Extract the (X, Y) coordinate from the center of the cell holding the provided text.  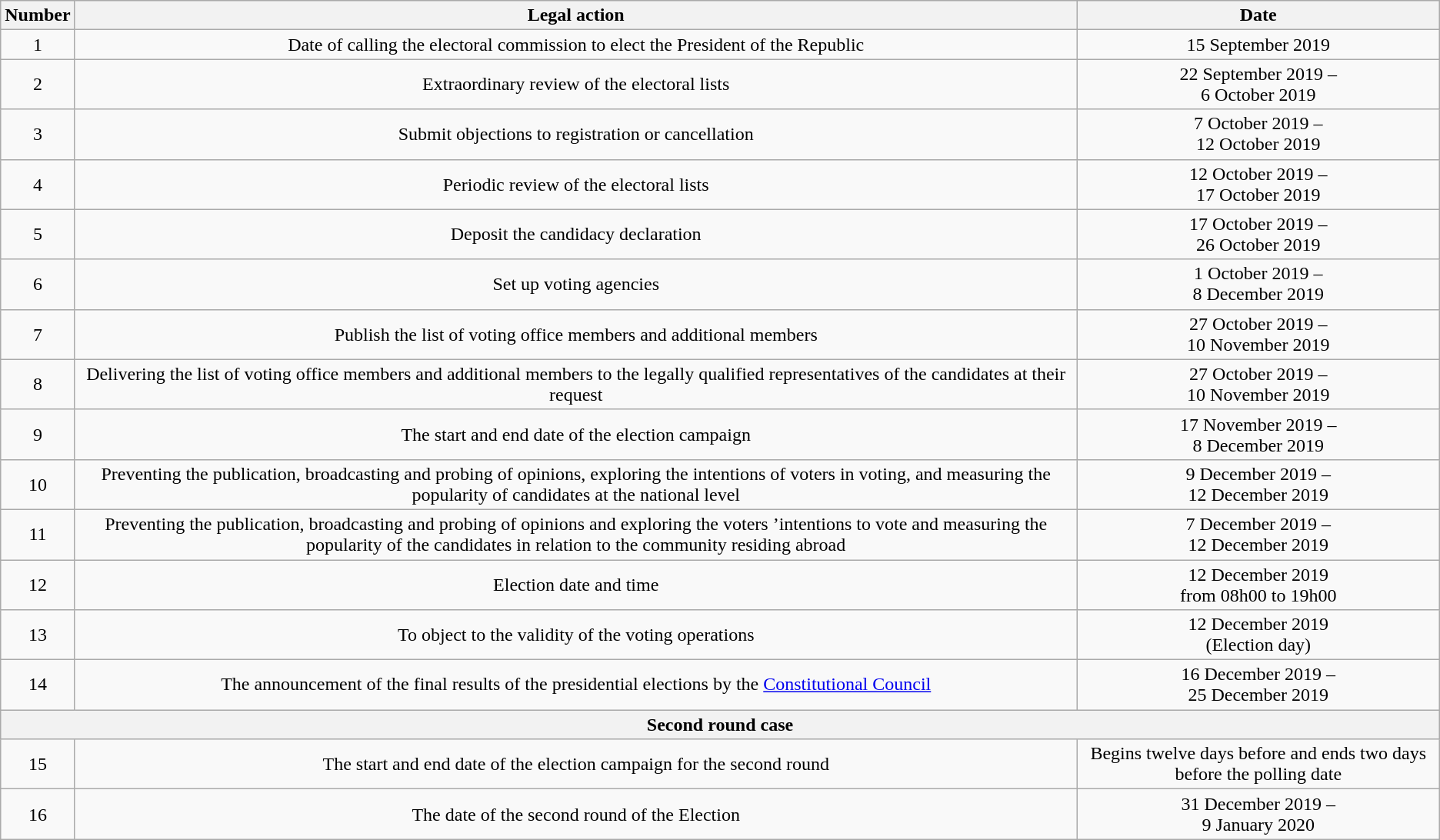
12 (38, 585)
2 (38, 85)
16 December 2019 –25 December 2019 (1258, 685)
8 (38, 385)
9 December 2019 –12 December 2019 (1258, 485)
16 (38, 814)
14 (38, 685)
13 (38, 635)
7 (38, 334)
12 December 2019from 08h00 to 19h00 (1258, 585)
12 December 2019(Election day) (1258, 635)
17 November 2019 –8 December 2019 (1258, 434)
10 (38, 485)
1 October 2019 –8 December 2019 (1258, 285)
Deposit the candidacy declaration (575, 234)
The date of the second round of the Election (575, 814)
The announcement of the final results of the presidential elections by the Constitutional Council (575, 685)
7 December 2019 –12 December 2019 (1258, 534)
Election date and time (575, 585)
The start and end date of the election campaign for the second round (575, 765)
Second round case (720, 725)
Submit objections to registration or cancellation (575, 134)
17 October 2019 – 26 October 2019 (1258, 234)
Periodic review of the electoral lists (575, 185)
4 (38, 185)
31 December 2019 –9 January 2020 (1258, 814)
Publish the list of voting office members and additional members (575, 334)
9 (38, 434)
Date of calling the electoral commission to elect the President of the Republic (575, 45)
Set up voting agencies (575, 285)
To object to the validity of the voting operations (575, 635)
3 (38, 134)
Delivering the list of voting office members and additional members to the legally qualified representatives of the candidates at their request (575, 385)
7 October 2019 – 12 October 2019 (1258, 134)
The start and end date of the election campaign (575, 434)
Extraordinary review of the electoral lists (575, 85)
11 (38, 534)
Date (1258, 15)
Begins twelve days before and ends two days before the polling date (1258, 765)
1 (38, 45)
12 October 2019 – 17 October 2019 (1258, 185)
Legal action (575, 15)
22 September 2019 –6 October 2019 (1258, 85)
5 (38, 234)
Number (38, 15)
6 (38, 285)
15 September 2019 (1258, 45)
15 (38, 765)
